Find where the given text appears and provide that cell's center as (X, Y) coordinate. 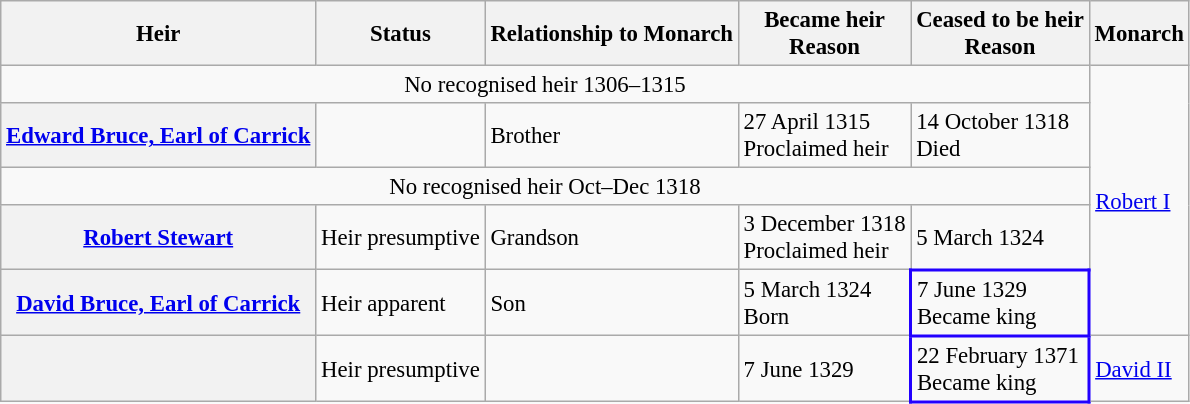
14 October 1318Died (1000, 136)
Became heirReason (824, 34)
5 March 1324 (1000, 238)
David Bruce, Earl of Carrick (158, 303)
No recognised heir 1306–1315 (545, 85)
Relationship to Monarch (612, 34)
5 March 1324Born (824, 303)
27 April 1315Proclaimed heir (824, 136)
Heir apparent (400, 303)
Heir (158, 34)
Edward Bruce, Earl of Carrick (158, 136)
No recognised heir Oct–Dec 1318 (545, 187)
Brother (612, 136)
Status (400, 34)
David II (1139, 369)
Grandson (612, 238)
Son (612, 303)
3 December 1318Proclaimed heir (824, 238)
7 June 1329 (824, 369)
7 June 1329Became king (1000, 303)
Robert Stewart (158, 238)
Ceased to be heirReason (1000, 34)
Monarch (1139, 34)
22 February 1371Became king (1000, 369)
Robert I (1139, 201)
